Scan for the cell matching the given text and deliver its [x, y] coordinate at center. 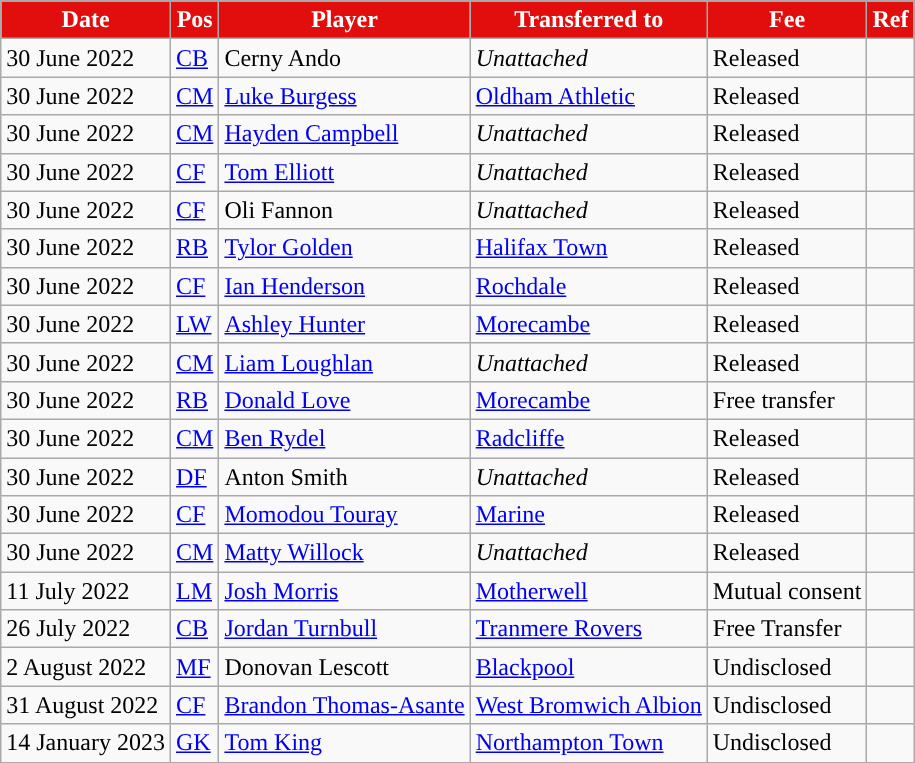
Anton Smith [344, 477]
Radcliffe [588, 438]
Brandon Thomas-Asante [344, 705]
LW [194, 324]
West Bromwich Albion [588, 705]
2 August 2022 [86, 667]
26 July 2022 [86, 629]
31 August 2022 [86, 705]
Tom Elliott [344, 172]
Rochdale [588, 286]
Jordan Turnbull [344, 629]
Luke Burgess [344, 96]
Cerny Ando [344, 58]
Player [344, 20]
Ref [890, 20]
Free Transfer [787, 629]
Transferred to [588, 20]
MF [194, 667]
Ben Rydel [344, 438]
Donald Love [344, 400]
Matty Willock [344, 553]
Hayden Campbell [344, 134]
Ian Henderson [344, 286]
Tylor Golden [344, 248]
Pos [194, 20]
Halifax Town [588, 248]
Tranmere Rovers [588, 629]
Josh Morris [344, 591]
Oldham Athletic [588, 96]
Fee [787, 20]
Date [86, 20]
Liam Loughlan [344, 362]
LM [194, 591]
Tom King [344, 743]
Ashley Hunter [344, 324]
Mutual consent [787, 591]
Free transfer [787, 400]
Donovan Lescott [344, 667]
Oli Fannon [344, 210]
Motherwell [588, 591]
DF [194, 477]
11 July 2022 [86, 591]
Blackpool [588, 667]
Momodou Touray [344, 515]
14 January 2023 [86, 743]
Northampton Town [588, 743]
GK [194, 743]
Marine [588, 515]
